Output the (X, Y) coordinate of the center of the cell containing the given text.  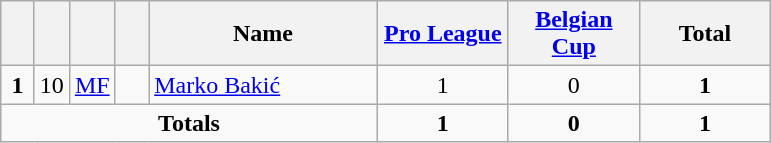
Marko Bakić (264, 85)
Pro League (442, 34)
10 (52, 85)
Name (264, 34)
Totals (189, 123)
MF (92, 85)
Total (704, 34)
Belgian Cup (574, 34)
